Return [X, Y] of the center of cell containing provided text 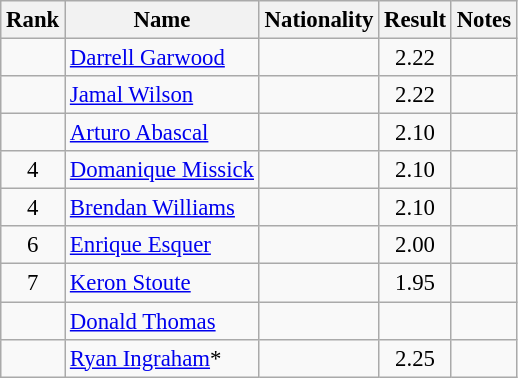
1.95 [416, 283]
Nationality [318, 20]
7 [33, 283]
Brendan Williams [162, 208]
Arturo Abascal [162, 133]
Result [416, 20]
Notes [484, 20]
Name [162, 20]
Darrell Garwood [162, 58]
Domanique Missick [162, 170]
Donald Thomas [162, 321]
Enrique Esquer [162, 245]
6 [33, 245]
Keron Stoute [162, 283]
Jamal Wilson [162, 95]
Rank [33, 20]
2.25 [416, 358]
Ryan Ingraham* [162, 358]
2.00 [416, 245]
